Return (X, Y) of the center of cell containing provided text 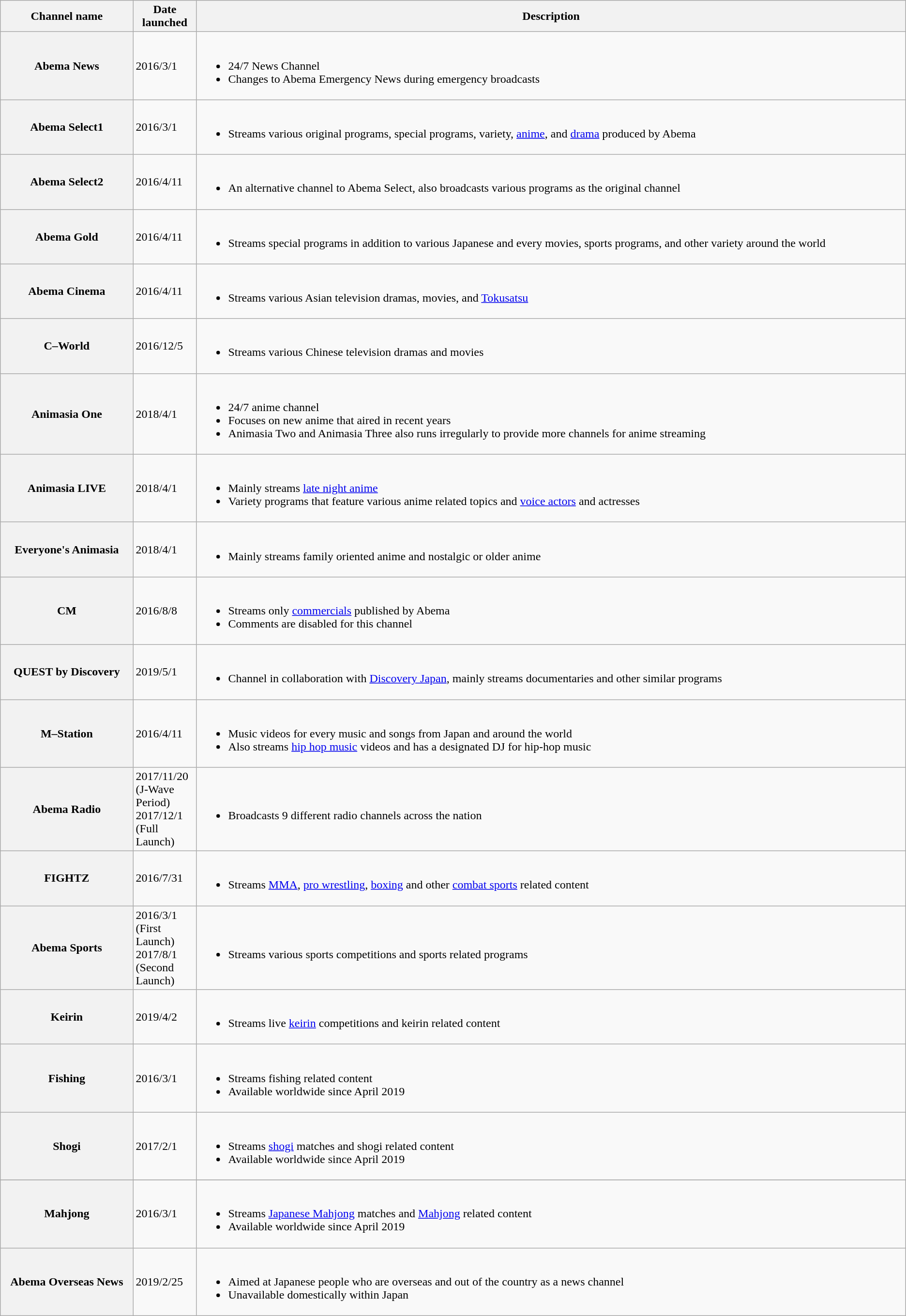
Broadcasts 9 different radio channels across the nation (551, 810)
Streams Japanese Mahjong matches and Mahjong related contentAvailable worldwide since April 2019 (551, 1214)
Mainly streams family oriented anime and nostalgic or older anime (551, 549)
Streams various Chinese television dramas and movies (551, 346)
Description (551, 16)
Animasia LIVE (67, 488)
2016/8/8 (165, 611)
Date launched (165, 16)
M–Station (67, 733)
Streams special programs in addition to various Japanese and every movies, sports programs, and other variety around the world (551, 236)
Channel in collaboration with Discovery Japan, mainly streams documentaries and other similar programs (551, 672)
Shogi (67, 1146)
Abema News (67, 66)
An alternative channel to Abema Select, also broadcasts various programs as the original channel (551, 182)
Abema Gold (67, 236)
Keirin (67, 1017)
Animasia One (67, 413)
Abema Overseas News (67, 1282)
2019/4/2 (165, 1017)
Streams various sports competitions and sports related programs (551, 948)
Abema Radio (67, 810)
Mahjong (67, 1214)
2019/5/1 (165, 672)
Streams live keirin competitions and keirin related content (551, 1017)
Mainly streams late night animeVariety programs that feature various anime related topics and voice actors and actresses (551, 488)
Aimed at Japanese people who are overseas and out of the country as a news channelUnavailable domestically within Japan (551, 1282)
CM (67, 611)
Streams shogi matches and shogi related contentAvailable worldwide since April 2019 (551, 1146)
24/7 News ChannelChanges to Abema Emergency News during emergency broadcasts (551, 66)
C–World (67, 346)
Streams various Asian television dramas, movies, and Tokusatsu (551, 291)
2016/12/5 (165, 346)
QUEST by Discovery (67, 672)
FIGHTZ (67, 878)
Abema Cinema (67, 291)
Streams various original programs, special programs, variety, anime, and drama produced by Abema (551, 127)
Streams fishing related contentAvailable worldwide since April 2019 (551, 1078)
2017/2/1 (165, 1146)
Abema Sports (67, 948)
Fishing (67, 1078)
Music videos for every music and songs from Japan and around the worldAlso streams hip hop music videos and has a designated DJ for hip-hop music (551, 733)
Abema Select2 (67, 182)
2016/7/31 (165, 878)
Abema Select1 (67, 127)
Streams MMA, pro wrestling, boxing and other combat sports related content (551, 878)
Channel name (67, 16)
2016/3/1 (First Launch) 2017/8/1 (Second Launch) (165, 948)
2017/11/20 (J-Wave Period) 2017/12/1 (Full Launch) (165, 810)
2019/2/25 (165, 1282)
Everyone's Animasia (67, 549)
Streams only commercials published by AbemaComments are disabled for this channel (551, 611)
